Extract the [x, y] coordinate from the center of the cell holding the provided text.  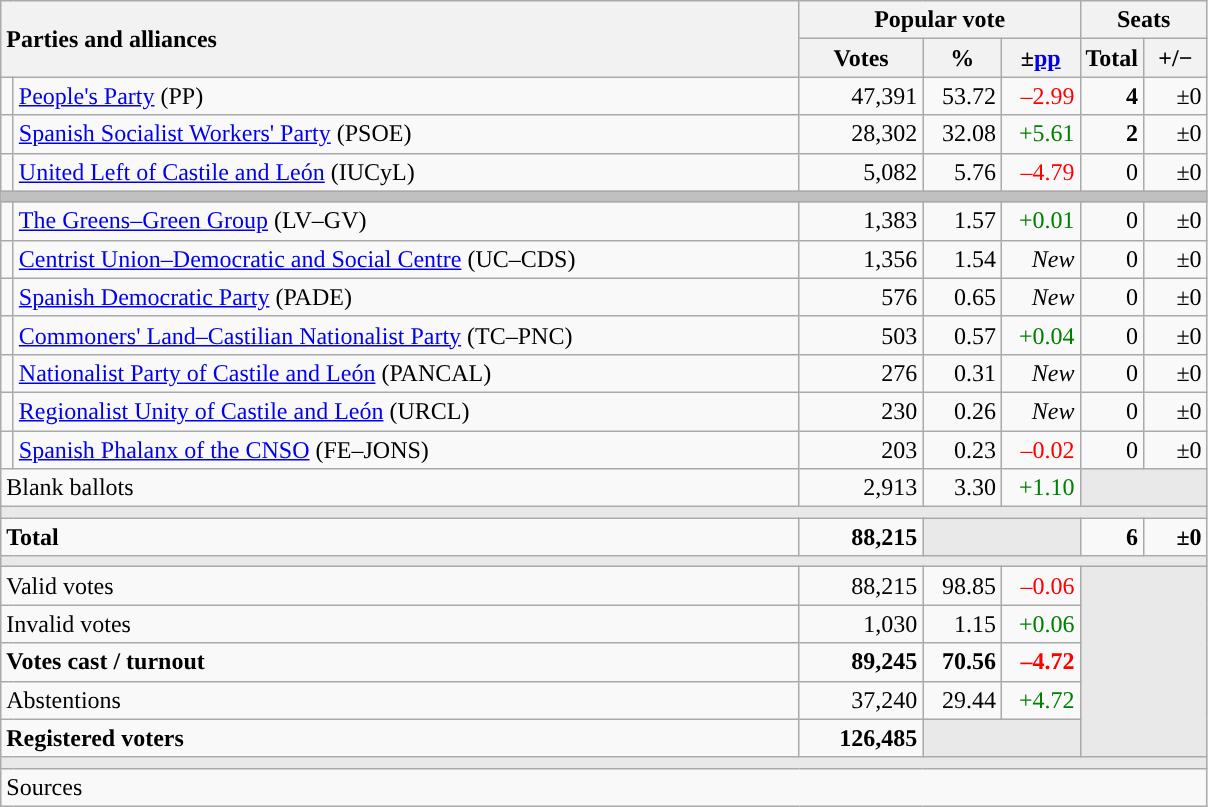
+/− [1176, 58]
+1.10 [1040, 488]
37,240 [861, 700]
1,030 [861, 624]
Centrist Union–Democratic and Social Centre (UC–CDS) [406, 259]
5.76 [962, 172]
503 [861, 335]
–4.79 [1040, 172]
1,356 [861, 259]
98.85 [962, 586]
+0.01 [1040, 221]
1.15 [962, 624]
Regionalist Unity of Castile and León (URCL) [406, 411]
The Greens–Green Group (LV–GV) [406, 221]
576 [861, 297]
203 [861, 449]
–0.02 [1040, 449]
230 [861, 411]
–0.06 [1040, 586]
1,383 [861, 221]
53.72 [962, 96]
89,245 [861, 662]
32.08 [962, 134]
0.26 [962, 411]
+5.61 [1040, 134]
Parties and alliances [400, 39]
0.65 [962, 297]
2 [1112, 134]
–2.99 [1040, 96]
126,485 [861, 738]
0.23 [962, 449]
Spanish Democratic Party (PADE) [406, 297]
% [962, 58]
Nationalist Party of Castile and León (PANCAL) [406, 373]
70.56 [962, 662]
Valid votes [400, 586]
Spanish Socialist Workers' Party (PSOE) [406, 134]
United Left of Castile and León (IUCyL) [406, 172]
People's Party (PP) [406, 96]
Votes [861, 58]
+0.06 [1040, 624]
Blank ballots [400, 488]
Popular vote [940, 20]
3.30 [962, 488]
+0.04 [1040, 335]
0.57 [962, 335]
2,913 [861, 488]
Spanish Phalanx of the CNSO (FE–JONS) [406, 449]
±pp [1040, 58]
Votes cast / turnout [400, 662]
47,391 [861, 96]
Abstentions [400, 700]
Registered voters [400, 738]
–4.72 [1040, 662]
6 [1112, 537]
+4.72 [1040, 700]
Sources [604, 787]
5,082 [861, 172]
Invalid votes [400, 624]
29.44 [962, 700]
1.57 [962, 221]
0.31 [962, 373]
4 [1112, 96]
276 [861, 373]
1.54 [962, 259]
28,302 [861, 134]
Commoners' Land–Castilian Nationalist Party (TC–PNC) [406, 335]
Seats [1144, 20]
